Determine the (x, y) coordinate at the center of the cell enclosing the given text.  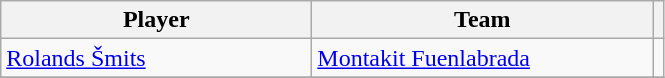
Rolands Šmits (156, 58)
Player (156, 20)
Team (482, 20)
Montakit Fuenlabrada (482, 58)
